Detect which cell encompasses the target text, then output its [x, y] center coordinate. 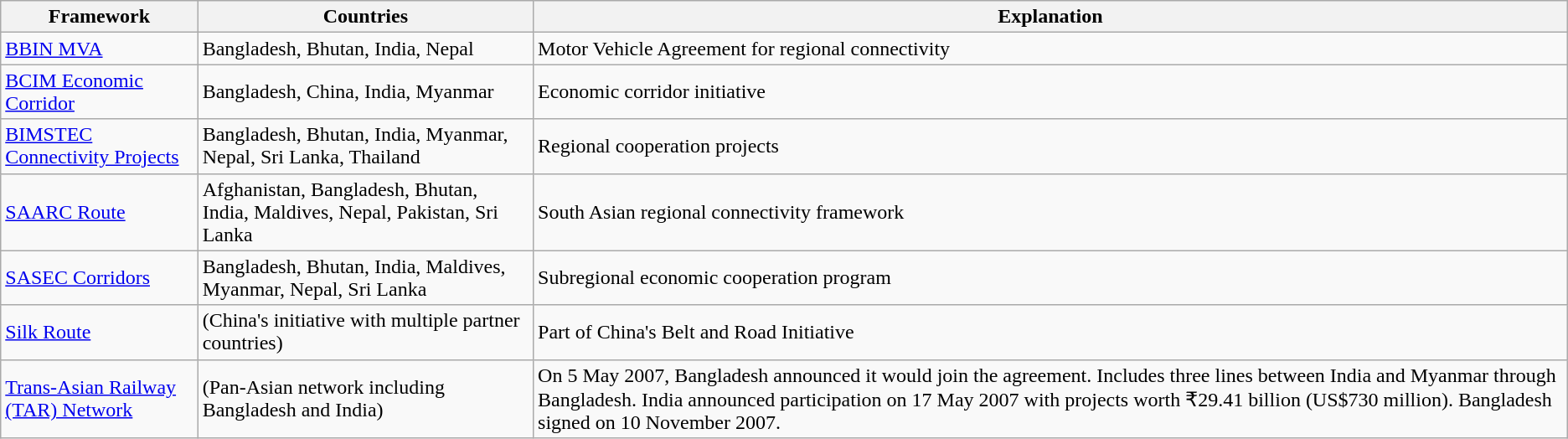
Explanation [1050, 17]
(Pan-Asian network including Bangladesh and India) [365, 399]
Bangladesh, Bhutan, India, Nepal [365, 49]
SAARC Route [99, 212]
Countries [365, 17]
Motor Vehicle Agreement for regional connectivity [1050, 49]
(China's initiative with multiple partner countries) [365, 332]
South Asian regional connectivity framework [1050, 212]
Framework [99, 17]
Regional cooperation projects [1050, 146]
Subregional economic cooperation program [1050, 278]
Bangladesh, China, India, Myanmar [365, 92]
Trans-Asian Railway (TAR) Network [99, 399]
Part of China's Belt and Road Initiative [1050, 332]
SASEC Corridors [99, 278]
Bangladesh, Bhutan, India, Myanmar, Nepal, Sri Lanka, Thailand [365, 146]
Silk Route [99, 332]
BIMSTEC Connectivity Projects [99, 146]
Economic corridor initiative [1050, 92]
Bangladesh, Bhutan, India, Maldives, Myanmar, Nepal, Sri Lanka [365, 278]
BCIM Economic Corridor [99, 92]
BBIN MVA [99, 49]
Afghanistan, Bangladesh, Bhutan, India, Maldives, Nepal, Pakistan, Sri Lanka [365, 212]
